Identify which cell holds the provided text, then report its (X, Y) central coordinate. 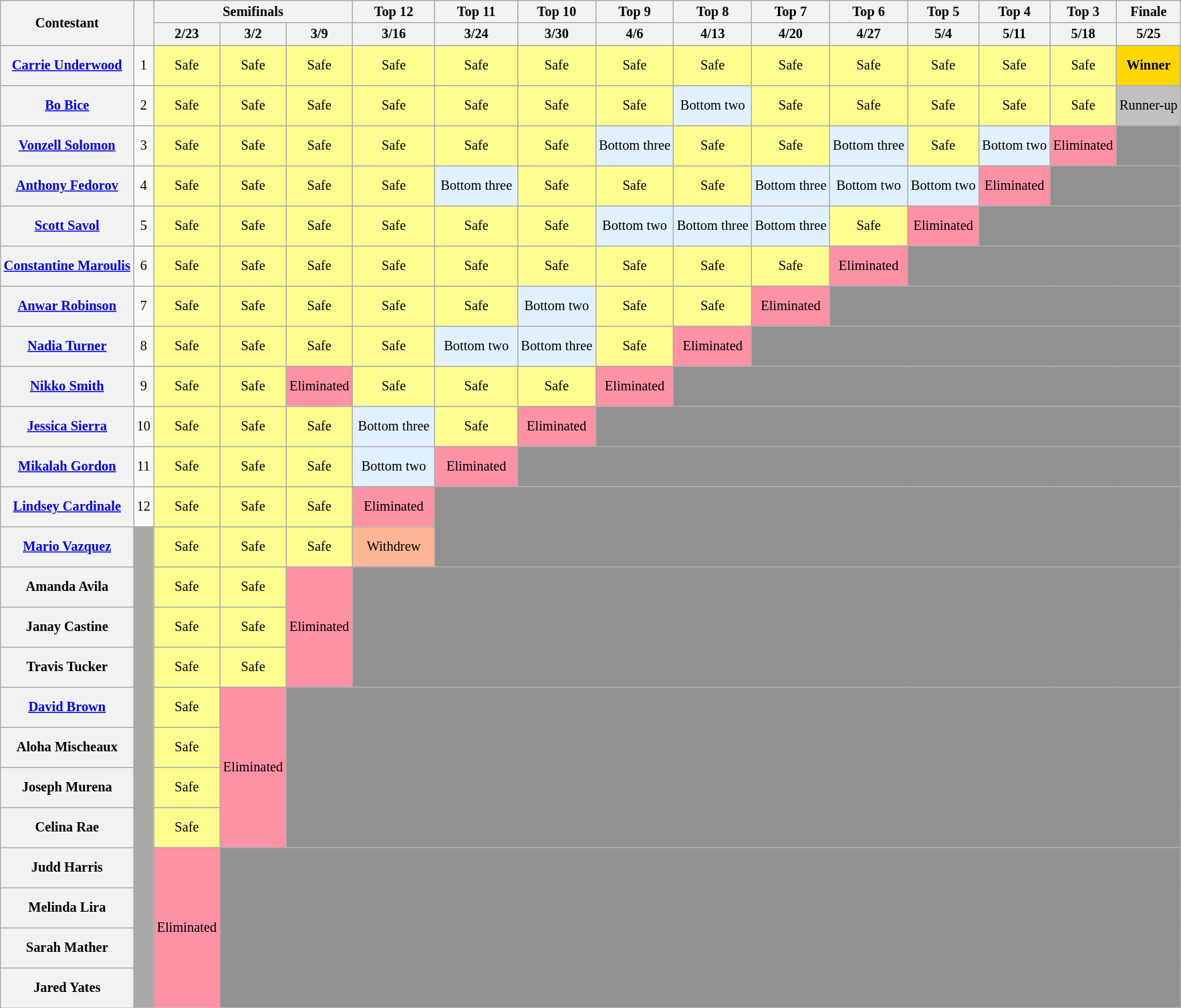
3/30 (556, 34)
Top 6 (869, 11)
Anwar Robinson (67, 306)
Constantine Maroulis (67, 266)
Top 7 (791, 11)
Top 11 (477, 11)
3/9 (319, 34)
2 (144, 106)
Nadia Turner (67, 346)
Sarah Mather (67, 948)
Amanda Avila (67, 587)
Vonzell Solomon (67, 146)
Jessica Sierra (67, 426)
8 (144, 346)
Carrie Underwood (67, 66)
Celina Rae (67, 828)
Scott Savol (67, 226)
10 (144, 426)
11 (144, 467)
Travis Tucker (67, 667)
6 (144, 266)
3/2 (253, 34)
Top 4 (1015, 11)
4 (144, 186)
3 (144, 146)
Joseph Murena (67, 787)
Mario Vazquez (67, 547)
3/24 (477, 34)
5/11 (1015, 34)
Withdrew (394, 547)
Contestant (67, 23)
Top 3 (1083, 11)
2/23 (187, 34)
9 (144, 386)
4/27 (869, 34)
5/18 (1083, 34)
Melinda Lira (67, 908)
12 (144, 507)
Runner-up (1148, 106)
Top 12 (394, 11)
7 (144, 306)
Finale (1148, 11)
David Brown (67, 707)
Anthony Fedorov (67, 186)
1 (144, 66)
Top 8 (712, 11)
4/13 (712, 34)
5/25 (1148, 34)
Top 9 (635, 11)
5 (144, 226)
Top 10 (556, 11)
3/16 (394, 34)
Top 5 (944, 11)
Nikko Smith (67, 386)
5/4 (944, 34)
4/6 (635, 34)
4/20 (791, 34)
Mikalah Gordon (67, 467)
Janay Castine (67, 627)
Bo Bice (67, 106)
Lindsey Cardinale (67, 507)
Aloha Mischeaux (67, 747)
Semifinals (253, 11)
Winner (1148, 66)
Jared Yates (67, 988)
Judd Harris (67, 868)
